Output the [X, Y] coordinate of the center of the cell containing the given text.  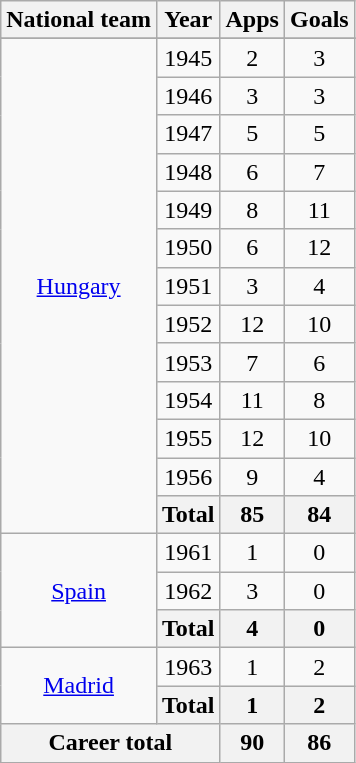
85 [252, 515]
86 [319, 743]
National team [79, 20]
Career total [110, 743]
Hungary [79, 286]
1952 [188, 324]
Apps [252, 20]
Year [188, 20]
Madrid [79, 686]
84 [319, 515]
1951 [188, 286]
1948 [188, 172]
1962 [188, 591]
1954 [188, 400]
1961 [188, 553]
1945 [188, 58]
Goals [319, 20]
1949 [188, 210]
1950 [188, 248]
1955 [188, 438]
1947 [188, 134]
1953 [188, 362]
1956 [188, 477]
1946 [188, 96]
90 [252, 743]
Spain [79, 591]
1963 [188, 667]
9 [252, 477]
